For the text-containing cell, return its midpoint in [X, Y] coordinate format. 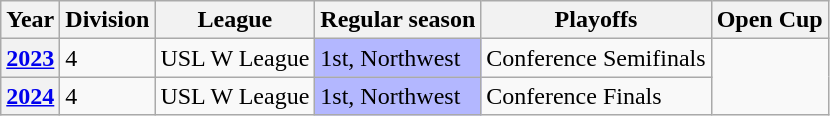
League [235, 20]
Open Cup [770, 20]
Conference Semifinals [596, 58]
Conference Finals [596, 96]
Regular season [398, 20]
Division [108, 20]
2023 [30, 58]
Year [30, 20]
2024 [30, 96]
Playoffs [596, 20]
